Search for the cell housing the specified text and yield its [x, y] center coordinate. 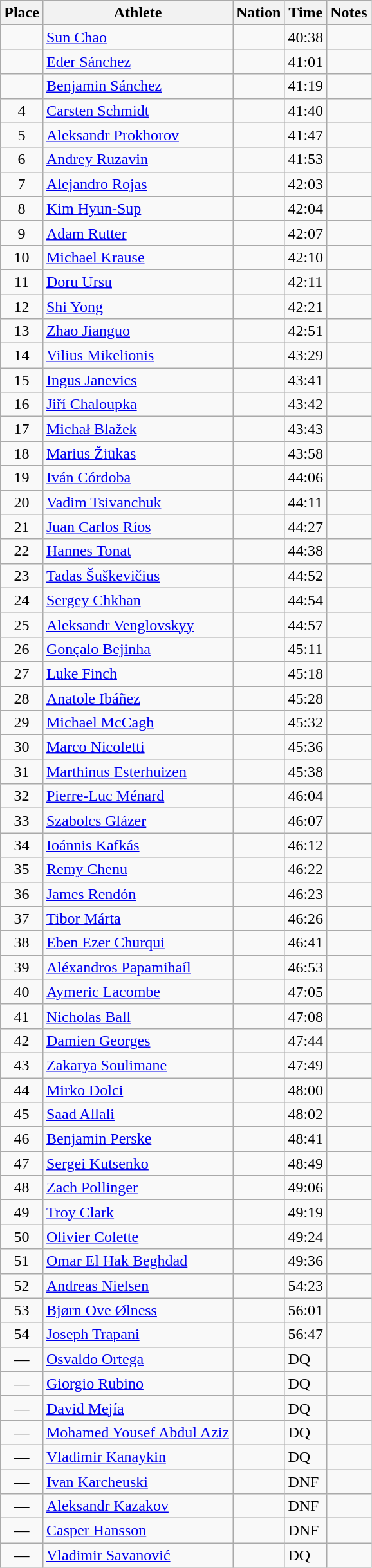
48:41 [306, 1139]
45:11 [306, 649]
44:57 [306, 624]
47:08 [306, 1016]
49 [22, 1212]
Vilius Mikelionis [138, 356]
18 [22, 453]
Jiří Chaloupka [138, 405]
45 [22, 1115]
44:54 [306, 600]
Remy Chenu [138, 870]
37 [22, 918]
Zakarya Soulimane [138, 1065]
46 [22, 1139]
42:04 [306, 208]
52 [22, 1286]
35 [22, 870]
41 [22, 1016]
46:12 [306, 845]
48:00 [306, 1090]
Joseph Trapani [138, 1335]
39 [22, 967]
Zach Pollinger [138, 1188]
44:27 [306, 527]
Carsten Schmidt [138, 111]
45:18 [306, 673]
42:51 [306, 331]
12 [22, 307]
43:42 [306, 405]
43:43 [306, 429]
54 [22, 1335]
Benjamin Sánchez [138, 86]
47:49 [306, 1065]
Aléxandros Papamihaíl [138, 967]
47 [22, 1163]
28 [22, 698]
Kim Hyun-Sup [138, 208]
24 [22, 600]
Saad Allali [138, 1115]
Osvaldo Ortega [138, 1359]
49:36 [306, 1261]
48:02 [306, 1115]
42:03 [306, 184]
14 [22, 356]
29 [22, 723]
Place [22, 13]
Mirko Dolci [138, 1090]
Eder Sánchez [138, 62]
16 [22, 405]
46:26 [306, 918]
Iván Córdoba [138, 478]
44 [22, 1090]
19 [22, 478]
38 [22, 943]
11 [22, 282]
David Mejía [138, 1408]
46:41 [306, 943]
Eben Ezer Churqui [138, 943]
13 [22, 331]
Notes [349, 13]
46:07 [306, 821]
43:41 [306, 380]
44:11 [306, 502]
Mohamed Yousef Abdul Aziz [138, 1432]
Bjørn Ove Ølness [138, 1310]
Doru Ursu [138, 282]
26 [22, 649]
Nicholas Ball [138, 1016]
Athlete [138, 13]
Gonçalo Bejinha [138, 649]
Sergei Kutsenko [138, 1163]
42:11 [306, 282]
44:38 [306, 551]
43 [22, 1065]
6 [22, 160]
Andreas Nielsen [138, 1286]
23 [22, 576]
Aleksandr Kazakov [138, 1506]
Alejandro Rojas [138, 184]
33 [22, 821]
Michael McCagh [138, 723]
48 [22, 1188]
Zhao Jianguo [138, 331]
Vladimir Savanović [138, 1555]
32 [22, 796]
Nation [259, 13]
56:47 [306, 1335]
41:40 [306, 111]
43:58 [306, 453]
Michał Blažek [138, 429]
Adam Rutter [138, 233]
Shi Yong [138, 307]
Marius Žiūkas [138, 453]
41:01 [306, 62]
49:19 [306, 1212]
Szabolcs Glázer [138, 821]
8 [22, 208]
41:53 [306, 160]
49:06 [306, 1188]
Sergey Chkhan [138, 600]
Michael Krause [138, 257]
46:04 [306, 796]
20 [22, 502]
41:19 [306, 86]
Vadim Tsivanchuk [138, 502]
James Rendón [138, 894]
4 [22, 111]
47:44 [306, 1041]
45:32 [306, 723]
40 [22, 992]
Marco Nicoletti [138, 747]
Andrey Ruzavin [138, 160]
22 [22, 551]
50 [22, 1237]
Aleksandr Venglovskyy [138, 624]
Marthinus Esterhuizen [138, 772]
5 [22, 135]
Luke Finch [138, 673]
Omar El Hak Beghdad [138, 1261]
21 [22, 527]
25 [22, 624]
Troy Clark [138, 1212]
53 [22, 1310]
Tibor Márta [138, 918]
42:07 [306, 233]
30 [22, 747]
10 [22, 257]
Pierre-Luc Ménard [138, 796]
45:36 [306, 747]
Damien Georges [138, 1041]
51 [22, 1261]
7 [22, 184]
Ivan Karcheuski [138, 1481]
46:22 [306, 870]
Olivier Colette [138, 1237]
41:47 [306, 135]
Aymeric Lacombe [138, 992]
42:10 [306, 257]
42:21 [306, 307]
15 [22, 380]
56:01 [306, 1310]
49:24 [306, 1237]
46:53 [306, 967]
44:52 [306, 576]
54:23 [306, 1286]
Benjamin Perske [138, 1139]
Juan Carlos Ríos [138, 527]
27 [22, 673]
Casper Hansson [138, 1531]
34 [22, 845]
40:38 [306, 37]
48:49 [306, 1163]
9 [22, 233]
Aleksandr Prokhorov [138, 135]
43:29 [306, 356]
47:05 [306, 992]
Giorgio Rubino [138, 1383]
17 [22, 429]
Tadas Šuškevičius [138, 576]
44:06 [306, 478]
Sun Chao [138, 37]
Ingus Janevics [138, 380]
31 [22, 772]
Hannes Tonat [138, 551]
46:23 [306, 894]
Time [306, 13]
Ioánnis Kafkás [138, 845]
45:28 [306, 698]
36 [22, 894]
Vladimir Kanaykin [138, 1457]
Anatole Ibáñez [138, 698]
42 [22, 1041]
45:38 [306, 772]
